Locate the cell with the specified text and output its (X, Y) center coordinate. 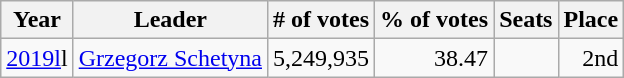
5,249,935 (320, 58)
Place (591, 20)
2nd (591, 58)
Leader (170, 20)
% of votes (434, 20)
Seats (526, 20)
38.47 (434, 58)
2019ll (37, 58)
Year (37, 20)
Grzegorz Schetyna (170, 58)
# of votes (320, 20)
